Return [x, y] of the center of cell containing provided text 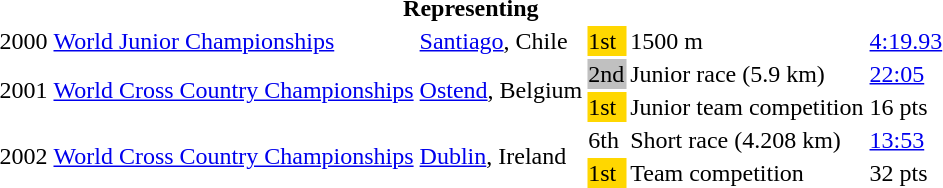
Dublin, Ireland [501, 156]
Short race (4.208 km) [747, 140]
World Junior Championships [234, 41]
Junior team competition [747, 107]
2nd [606, 74]
Junior race (5.9 km) [747, 74]
1500 m [747, 41]
Santiago, Chile [501, 41]
6th [606, 140]
Team competition [747, 173]
Ostend, Belgium [501, 90]
